From the cell containing the given text, extract its center point as (x, y) coordinate. 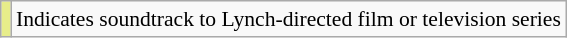
Indicates soundtrack to Lynch-directed film or television series (288, 19)
